Output the (x, y) coordinate of the center of the cell containing the given text.  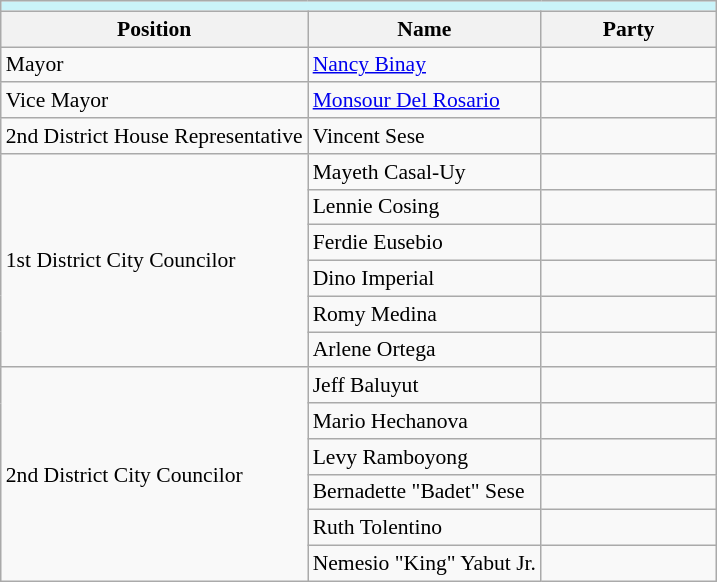
Vice Mayor (154, 101)
Jeff Baluyut (424, 386)
Name (424, 29)
Mayeth Casal-Uy (424, 172)
1st District City Councilor (154, 261)
Party (628, 29)
Mario Hechanova (424, 421)
Monsour Del Rosario (424, 101)
Levy Ramboyong (424, 457)
Romy Medina (424, 314)
Lennie Cosing (424, 207)
Nancy Binay (424, 65)
Nemesio "King" Yabut Jr. (424, 564)
Position (154, 29)
2nd District House Representative (154, 136)
Arlene Ortega (424, 350)
Mayor (154, 65)
2nd District City Councilor (154, 475)
Ruth Tolentino (424, 528)
Dino Imperial (424, 279)
Ferdie Eusebio (424, 243)
Bernadette "Badet" Sese (424, 492)
Vincent Sese (424, 136)
